Capture the cell that displays the provided text and extract its (X, Y) central coordinate. 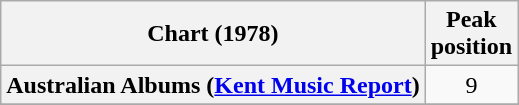
Australian Albums (Kent Music Report) (213, 85)
Peakposition (471, 34)
Chart (1978) (213, 34)
9 (471, 85)
